Scan for the cell matching the given text and deliver its [X, Y] coordinate at center. 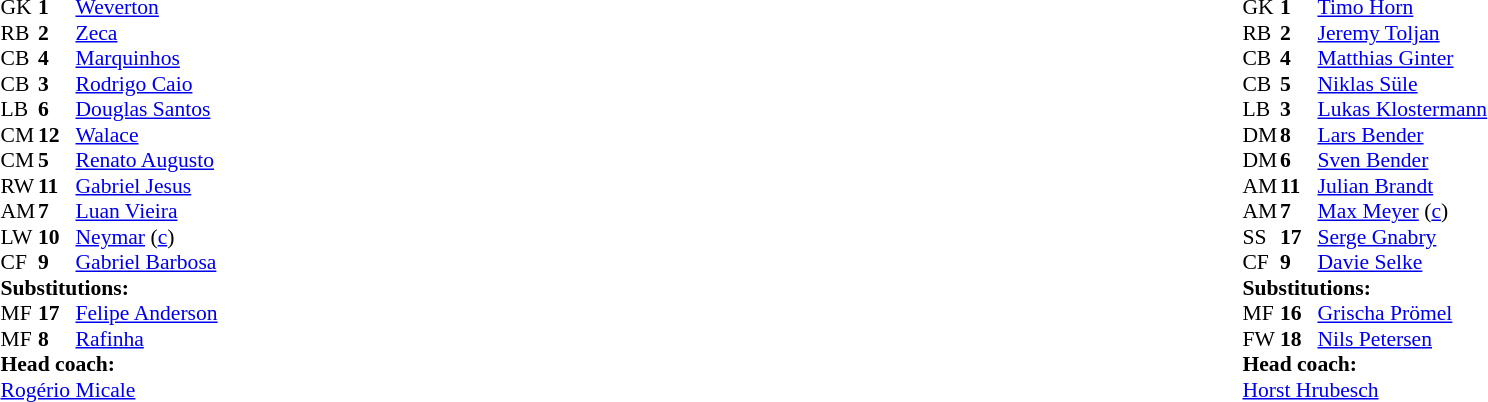
Walace [147, 135]
12 [57, 135]
FW [1261, 339]
Julian Brandt [1402, 186]
Niklas Süle [1402, 84]
Serge Gnabry [1402, 237]
RW [19, 186]
Gabriel Jesus [147, 186]
Gabriel Barbosa [147, 263]
Felipe Anderson [147, 313]
Max Meyer (c) [1402, 211]
Sven Bender [1402, 161]
Neymar (c) [147, 237]
Renato Augusto [147, 161]
Davie Selke [1402, 263]
16 [1299, 313]
18 [1299, 339]
10 [57, 237]
Zeca [147, 33]
Nils Petersen [1402, 339]
Luan Vieira [147, 211]
Lukas Klostermann [1402, 109]
Grischa Prömel [1402, 313]
Lars Bender [1402, 135]
LW [19, 237]
Rafinha [147, 339]
Matthias Ginter [1402, 59]
Marquinhos [147, 59]
Rodrigo Caio [147, 84]
SS [1261, 237]
Jeremy Toljan [1402, 33]
Douglas Santos [147, 109]
